Pinpoint the cell where the given text exists, returning its (X, Y) midpoint coordinate. 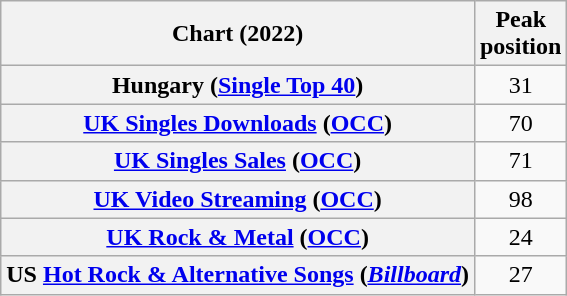
Chart (2022) (238, 34)
24 (520, 237)
US Hot Rock & Alternative Songs (Billboard) (238, 275)
Hungary (Single Top 40) (238, 85)
31 (520, 85)
UK Rock & Metal (OCC) (238, 237)
UK Singles Downloads (OCC) (238, 123)
UK Video Streaming (OCC) (238, 199)
Peakposition (520, 34)
70 (520, 123)
71 (520, 161)
27 (520, 275)
98 (520, 199)
UK Singles Sales (OCC) (238, 161)
